Detect which cell encompasses the target text, then output its (x, y) center coordinate. 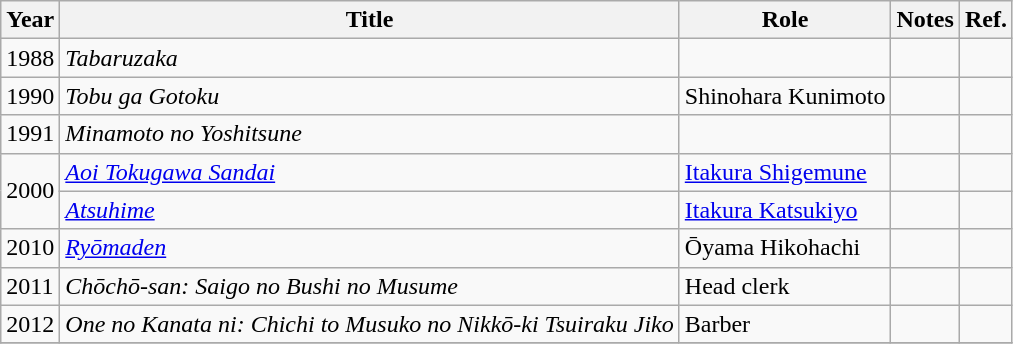
Head clerk (785, 286)
Itakura Katsukiyo (785, 210)
Barber (785, 324)
Notes (925, 20)
Itakura Shigemune (785, 172)
Aoi Tokugawa Sandai (370, 172)
Ryōmaden (370, 248)
Title (370, 20)
2000 (30, 191)
Ōyama Hikohachi (785, 248)
1988 (30, 58)
Atsuhime (370, 210)
2012 (30, 324)
Chōchō-san: Saigo no Bushi no Musume (370, 286)
Role (785, 20)
One no Kanata ni: Chichi to Musuko no Nikkō-ki Tsuiraku Jiko (370, 324)
Shinohara Kunimoto (785, 96)
1990 (30, 96)
Tabaruzaka (370, 58)
Year (30, 20)
Minamoto no Yoshitsune (370, 134)
2011 (30, 286)
Ref. (986, 20)
Tobu ga Gotoku (370, 96)
1991 (30, 134)
2010 (30, 248)
